Pinpoint the cell where the given text exists, returning its (X, Y) midpoint coordinate. 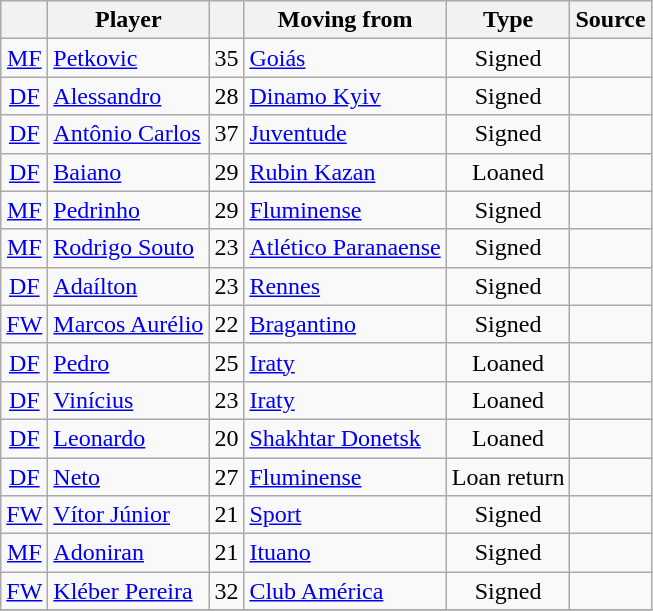
Neto (128, 477)
Petkovic (128, 58)
Type (508, 20)
37 (226, 134)
Player (128, 20)
Adoniran (128, 553)
Adaílton (128, 286)
Juventude (345, 134)
Ituano (345, 553)
Goiás (345, 58)
Antônio Carlos (128, 134)
Rodrigo Souto (128, 248)
Club América (345, 591)
Atlético Paranaense (345, 248)
Pedro (128, 362)
Alessandro (128, 96)
Source (610, 20)
28 (226, 96)
Moving from (345, 20)
Pedrinho (128, 210)
Loan return (508, 477)
Sport (345, 515)
Vítor Júnior (128, 515)
32 (226, 591)
20 (226, 438)
Rennes (345, 286)
22 (226, 324)
Shakhtar Donetsk (345, 438)
35 (226, 58)
Vinícius (128, 400)
Dinamo Kyiv (345, 96)
Marcos Aurélio (128, 324)
Kléber Pereira (128, 591)
Bragantino (345, 324)
27 (226, 477)
Rubin Kazan (345, 172)
25 (226, 362)
Leonardo (128, 438)
Baiano (128, 172)
